Identify which cell holds the provided text, then report its [x, y] central coordinate. 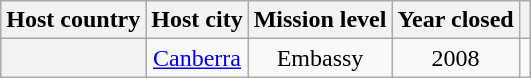
Embassy [320, 58]
Canberra [197, 58]
Mission level [320, 20]
Host city [197, 20]
2008 [456, 58]
Year closed [456, 20]
Host country [74, 20]
